For the text-containing cell, return its midpoint in (X, Y) coordinate format. 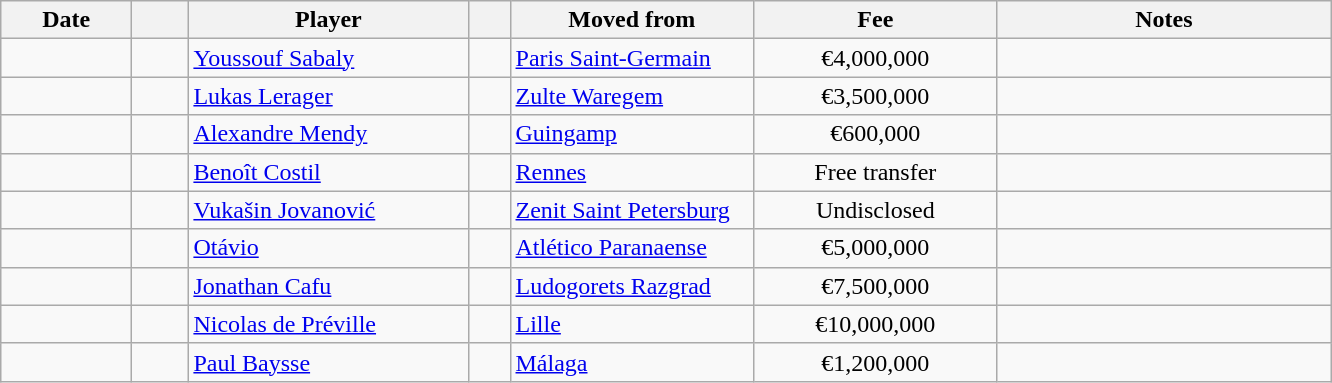
Player (328, 20)
Otávio (328, 248)
€4,000,000 (876, 58)
Nicolas de Préville (328, 324)
Málaga (632, 362)
Date (66, 20)
Benoît Costil (328, 172)
Lukas Lerager (328, 96)
€5,000,000 (876, 248)
€3,500,000 (876, 96)
€600,000 (876, 134)
Fee (876, 20)
€7,500,000 (876, 286)
Free transfer (876, 172)
€1,200,000 (876, 362)
Notes (1164, 20)
Moved from (632, 20)
Jonathan Cafu (328, 286)
Lille (632, 324)
Vukašin Jovanović (328, 210)
Youssouf Sabaly (328, 58)
Guingamp (632, 134)
Paul Baysse (328, 362)
Alexandre Mendy (328, 134)
Zenit Saint Petersburg (632, 210)
Atlético Paranaense (632, 248)
Rennes (632, 172)
€10,000,000 (876, 324)
Undisclosed (876, 210)
Paris Saint-Germain (632, 58)
Zulte Waregem (632, 96)
Ludogorets Razgrad (632, 286)
